Detect which cell encompasses the target text, then output its [X, Y] center coordinate. 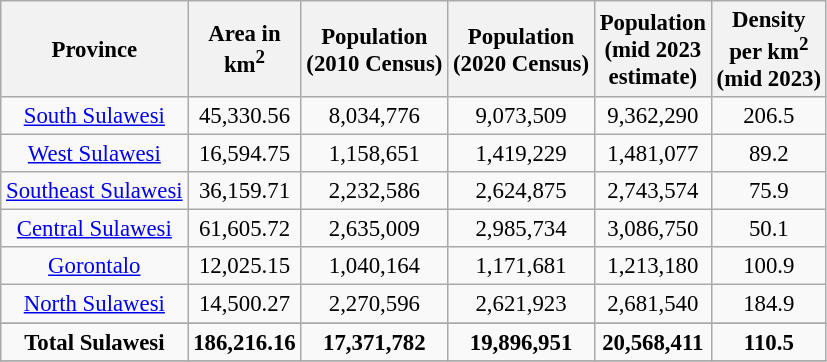
2,635,009 [374, 229]
South Sulawesi [94, 116]
Southeast Sulawesi [94, 191]
2,621,923 [522, 304]
2,624,875 [522, 191]
89.2 [768, 154]
20,568,411 [652, 342]
2,743,574 [652, 191]
1,040,164 [374, 267]
9,073,509 [522, 116]
110.5 [768, 342]
12,025.15 [244, 267]
Central Sulawesi [94, 229]
206.5 [768, 116]
100.9 [768, 267]
50.1 [768, 229]
Population(2020 Census) [522, 49]
Densityper km2 (mid 2023) [768, 49]
Gorontalo [94, 267]
1,481,077 [652, 154]
Area inkm2 [244, 49]
36,159.71 [244, 191]
North Sulawesi [94, 304]
2,681,540 [652, 304]
1,419,229 [522, 154]
2,232,586 [374, 191]
16,594.75 [244, 154]
Province [94, 49]
9,362,290 [652, 116]
1,158,651 [374, 154]
19,896,951 [522, 342]
1,213,180 [652, 267]
Population(2010 Census) [374, 49]
Total Sulawesi [94, 342]
186,216.16 [244, 342]
75.9 [768, 191]
61,605.72 [244, 229]
3,086,750 [652, 229]
184.9 [768, 304]
45,330.56 [244, 116]
1,171,681 [522, 267]
West Sulawesi [94, 154]
8,034,776 [374, 116]
2,270,596 [374, 304]
17,371,782 [374, 342]
2,985,734 [522, 229]
Population(mid 2023estimate) [652, 49]
14,500.27 [244, 304]
